Locate the cell with the specified text and output its (X, Y) center coordinate. 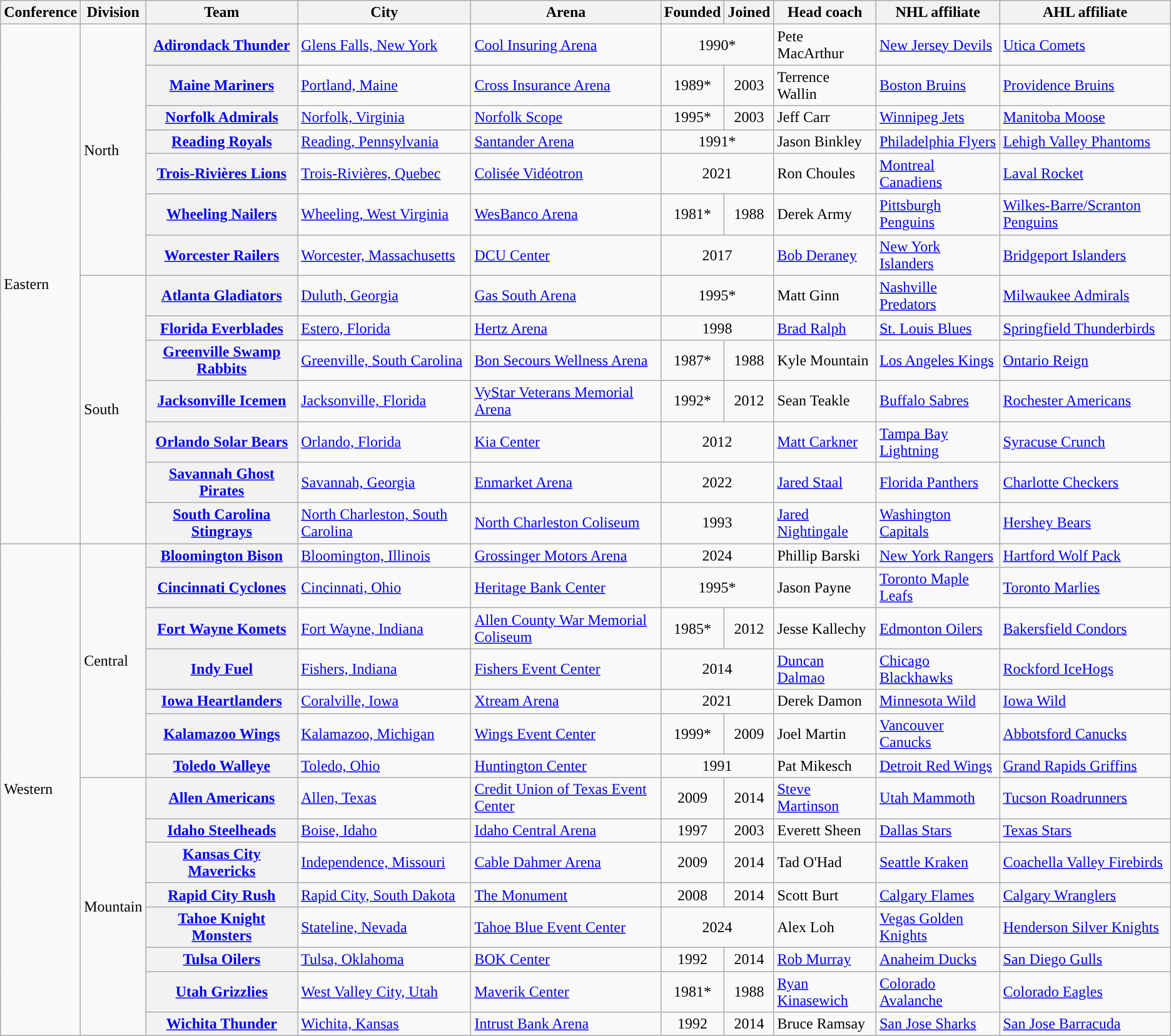
Arena (565, 13)
Ryan Kinasewich (825, 991)
1987* (692, 360)
Tampa Bay Lightning (937, 442)
Atlanta Gladiators (221, 295)
Toledo, Ohio (384, 766)
Grossinger Motors Arena (565, 556)
Jacksonville Icemen (221, 400)
Utah Grizzlies (221, 991)
Indy Fuel (221, 669)
Nashville Predators (937, 295)
WesBanco Arena (565, 214)
Kalamazoo, Michigan (384, 733)
Independence, Missouri (384, 862)
New Jersey Devils (937, 45)
Xtream Arena (565, 701)
Division (113, 13)
Wings Event Center (565, 733)
Intrust Bank Arena (565, 1024)
Fishers, Indiana (384, 669)
Adirondack Thunder (221, 45)
Joel Martin (825, 733)
Edmonton Oilers (937, 628)
Orlando, Florida (384, 442)
Phillip Barski (825, 556)
The Monument (565, 895)
Joined (749, 13)
Norfolk Admirals (221, 118)
Cincinnati, Ohio (384, 588)
Wheeling, West Virginia (384, 214)
Worcester, Massachusetts (384, 255)
Gas South Arena (565, 295)
Sean Teakle (825, 400)
Anaheim Ducks (937, 959)
North (113, 150)
Kyle Mountain (825, 360)
Huntington Center (565, 766)
Coralville, Iowa (384, 701)
VyStar Veterans Memorial Arena (565, 400)
Duluth, Georgia (384, 295)
1990* (717, 45)
Idaho Steelheads (221, 830)
Jared Nightingale (825, 523)
Matt Carkner (825, 442)
Pittsburgh Penguins (937, 214)
Cable Dahmer Arena (565, 862)
Trois-Rivières Lions (221, 174)
Norfolk, Virginia (384, 118)
Colisée Vidéotron (565, 174)
Washington Capitals (937, 523)
2008 (692, 895)
Minnesota Wild (937, 701)
Idaho Central Arena (565, 830)
Portland, Maine (384, 85)
1992* (692, 400)
Calgary Wranglers (1085, 895)
Bruce Ramsay (825, 1024)
Jacksonville, Florida (384, 400)
Fishers Event Center (565, 669)
South (113, 409)
New York Islanders (937, 255)
Laval Rocket (1085, 174)
Tahoe Knight Monsters (221, 927)
Rob Murray (825, 959)
Kia Center (565, 442)
Cross Insurance Arena (565, 85)
Vancouver Canucks (937, 733)
Allen Americans (221, 798)
Rapid City, South Dakota (384, 895)
2022 (717, 483)
Jesse Kallechy (825, 628)
Philadelphia Flyers (937, 141)
Bridgeport Islanders (1085, 255)
Conference (41, 13)
Credit Union of Texas Event Center (565, 798)
Dallas Stars (937, 830)
Cool Insuring Arena (565, 45)
Everett Sheen (825, 830)
Rockford IceHogs (1085, 669)
Western (41, 790)
Derek Army (825, 214)
Head coach (825, 13)
Jason Binkley (825, 141)
Manitoba Moose (1085, 118)
Calgary Flames (937, 895)
Savannah Ghost Pirates (221, 483)
1997 (692, 830)
Winnipeg Jets (937, 118)
Scott Burt (825, 895)
North Charleston Coliseum (565, 523)
Maine Mariners (221, 85)
Allen, Texas (384, 798)
San Jose Barracuda (1085, 1024)
Chicago Blackhawks (937, 669)
Brad Ralph (825, 328)
1989* (692, 85)
Pat Mikesch (825, 766)
Orlando Solar Bears (221, 442)
Bloomington, Illinois (384, 556)
Texas Stars (1085, 830)
Bob Deraney (825, 255)
Team (221, 13)
Ontario Reign (1085, 360)
Wheeling Nailers (221, 214)
St. Louis Blues (937, 328)
Hershey Bears (1085, 523)
Coachella Valley Firebirds (1085, 862)
Trois-Rivières, Quebec (384, 174)
Kansas City Mavericks (221, 862)
New York Rangers (937, 556)
Vegas Golden Knights (937, 927)
Maverik Center (565, 991)
Iowa Heartlanders (221, 701)
Duncan Dalmao (825, 669)
Boise, Idaho (384, 830)
Charlotte Checkers (1085, 483)
Stateline, Nevada (384, 927)
North Charleston, South Carolina (384, 523)
South Carolina Stingrays (221, 523)
Fort Wayne, Indiana (384, 628)
Jared Staal (825, 483)
Toronto Marlies (1085, 588)
Los Angeles Kings (937, 360)
Florida Everblades (221, 328)
Heritage Bank Center (565, 588)
AHL affiliate (1085, 13)
1991 (717, 766)
BOK Center (565, 959)
Colorado Avalanche (937, 991)
1991* (717, 141)
Rapid City Rush (221, 895)
2017 (717, 255)
Hertz Arena (565, 328)
Tahoe Blue Event Center (565, 927)
1985* (692, 628)
DCU Center (565, 255)
1999* (692, 733)
Lehigh Valley Phantoms (1085, 141)
Savannah, Georgia (384, 483)
Seattle Kraken (937, 862)
1998 (717, 328)
Reading Royals (221, 141)
Eastern (41, 284)
Mountain (113, 906)
Colorado Eagles (1085, 991)
Henderson Silver Knights (1085, 927)
Abbotsford Canucks (1085, 733)
Terrence Wallin (825, 85)
Grand Rapids Griffins (1085, 766)
Ron Choules (825, 174)
Kalamazoo Wings (221, 733)
Central (113, 661)
Tad O'Had (825, 862)
Boston Bruins (937, 85)
Glens Falls, New York (384, 45)
San Jose Sharks (937, 1024)
Greenville Swamp Rabbits (221, 360)
Buffalo Sabres (937, 400)
Bon Secours Wellness Arena (565, 360)
Cincinnati Cyclones (221, 588)
Founded (692, 13)
Montreal Canadiens (937, 174)
San Diego Gulls (1085, 959)
Rochester Americans (1085, 400)
Springfield Thunderbirds (1085, 328)
Norfolk Scope (565, 118)
Tulsa Oilers (221, 959)
Syracuse Crunch (1085, 442)
Reading, Pennsylvania (384, 141)
Wichita, Kansas (384, 1024)
City (384, 13)
Utah Mammoth (937, 798)
Hartford Wolf Pack (1085, 556)
Allen County War Memorial Coliseum (565, 628)
Milwaukee Admirals (1085, 295)
Providence Bruins (1085, 85)
Florida Panthers (937, 483)
Toledo Walleye (221, 766)
Wichita Thunder (221, 1024)
Tucson Roadrunners (1085, 798)
NHL affiliate (937, 13)
Tulsa, Oklahoma (384, 959)
Utica Comets (1085, 45)
Jason Payne (825, 588)
Bloomington Bison (221, 556)
1993 (717, 523)
Derek Damon (825, 701)
Santander Arena (565, 141)
Wilkes-Barre/Scranton Penguins (1085, 214)
Greenville, South Carolina (384, 360)
Worcester Railers (221, 255)
Iowa Wild (1085, 701)
Estero, Florida (384, 328)
Fort Wayne Komets (221, 628)
Bakersfield Condors (1085, 628)
Jeff Carr (825, 118)
Matt Ginn (825, 295)
Enmarket Arena (565, 483)
Steve Martinson (825, 798)
Alex Loh (825, 927)
Toronto Maple Leafs (937, 588)
Pete MacArthur (825, 45)
Detroit Red Wings (937, 766)
West Valley City, Utah (384, 991)
